Locate the cell with the specified text and output its [X, Y] center coordinate. 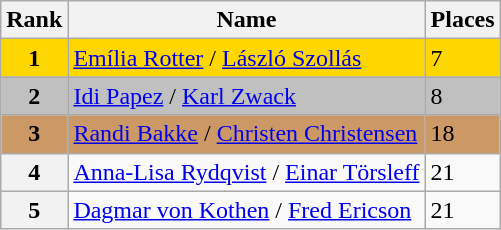
18 [462, 134]
2 [34, 96]
Places [462, 20]
Idi Papez / Karl Zwack [246, 96]
Emília Rotter / László Szollás [246, 58]
Anna-Lisa Rydqvist / Einar Törsleff [246, 172]
7 [462, 58]
3 [34, 134]
Rank [34, 20]
Name [246, 20]
Randi Bakke / Christen Christensen [246, 134]
1 [34, 58]
4 [34, 172]
5 [34, 210]
8 [462, 96]
Dagmar von Kothen / Fred Ericson [246, 210]
